Scan for the cell matching the given text and deliver its (x, y) coordinate at center. 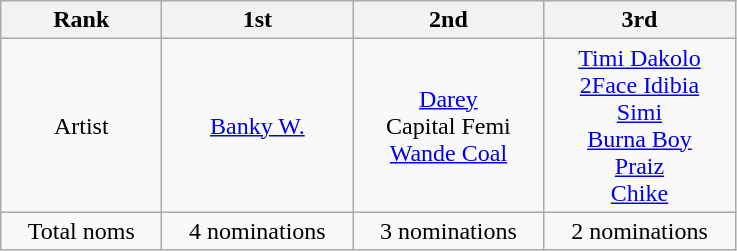
Total noms (82, 231)
Rank (82, 20)
DareyCapital FemiWande Coal (448, 126)
1st (258, 20)
3rd (640, 20)
Banky W. (258, 126)
4 nominations (258, 231)
3 nominations (448, 231)
2 nominations (640, 231)
2nd (448, 20)
Timi Dakolo2Face IdibiaSimiBurna BoyPraizChike (640, 126)
Artist (82, 126)
